Pinpoint the cell where the given text exists, returning its (X, Y) midpoint coordinate. 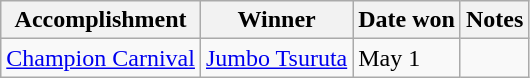
Champion Carnival (101, 58)
Jumbo Tsuruta (276, 58)
May 1 (407, 58)
Date won (407, 20)
Accomplishment (101, 20)
Winner (276, 20)
Notes (494, 20)
